For the text-containing cell, return its midpoint in (X, Y) coordinate format. 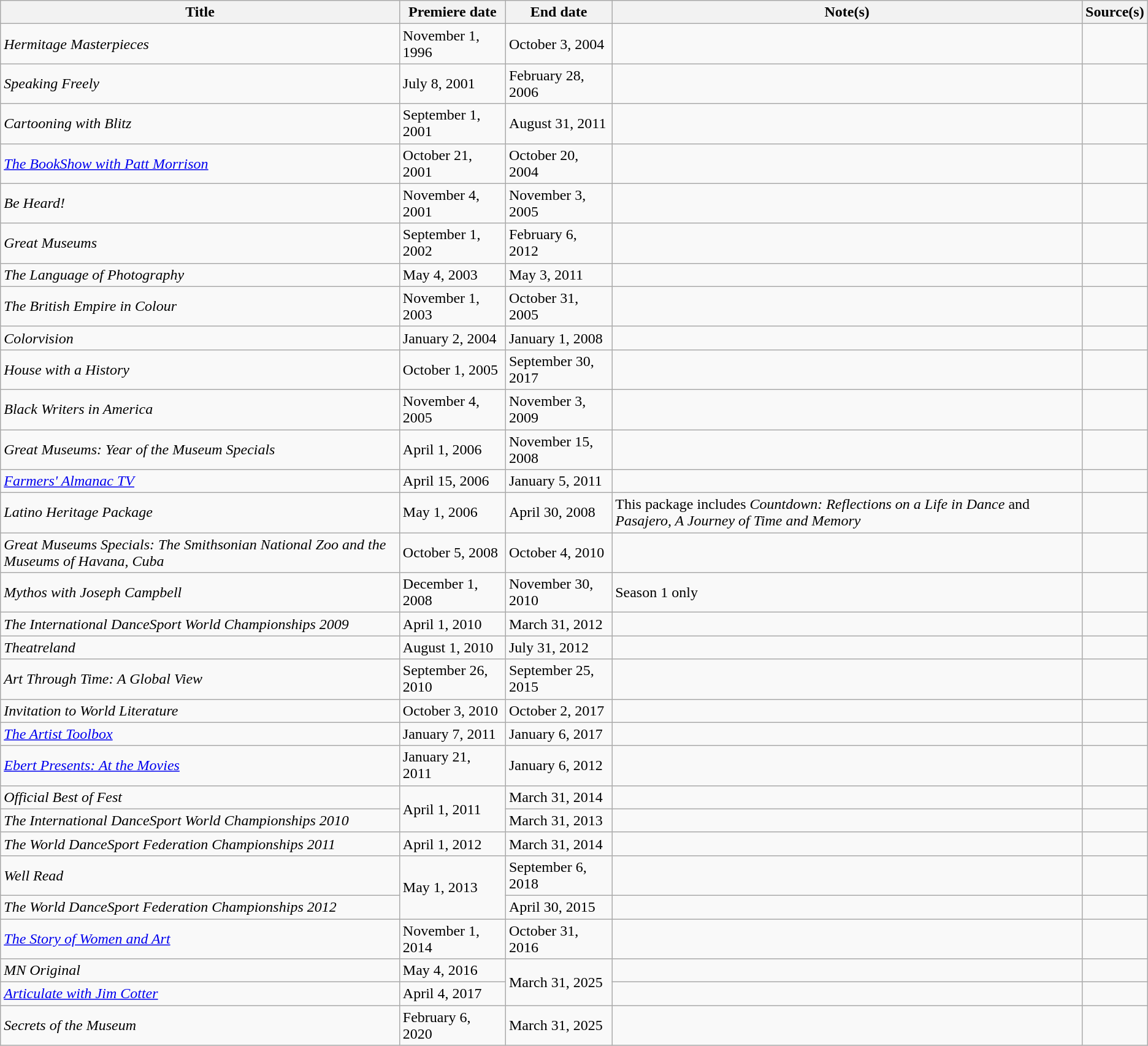
May 4, 2016 (453, 971)
The World DanceSport Federation Championships 2012 (200, 907)
Mythos with Joseph Campbell (200, 592)
April 1, 2011 (453, 809)
The British Empire in Colour (200, 307)
May 4, 2003 (453, 275)
Well Read (200, 876)
January 2, 2004 (453, 338)
The BookShow with Patt Morrison (200, 163)
April 1, 2006 (453, 449)
November 4, 2005 (453, 410)
September 1, 2002 (453, 243)
September 1, 2001 (453, 124)
September 6, 2018 (558, 876)
February 6, 2012 (558, 243)
Speaking Freely (200, 83)
October 3, 2004 (558, 44)
Farmers' Almanac TV (200, 481)
The World DanceSport Federation Championships 2011 (200, 844)
April 1, 2010 (453, 624)
August 1, 2010 (453, 647)
Premiere date (453, 12)
October 2, 2017 (558, 711)
Art Through Time: A Global View (200, 679)
The Language of Photography (200, 275)
End date (558, 12)
Note(s) (848, 12)
The Story of Women and Art (200, 938)
April 30, 2015 (558, 907)
January 6, 2017 (558, 734)
July 8, 2001 (453, 83)
January 7, 2011 (453, 734)
The International DanceSport World Championships 2009 (200, 624)
MN Original (200, 971)
March 31, 2012 (558, 624)
The International DanceSport World Championships 2010 (200, 820)
January 21, 2011 (453, 765)
This package includes Countdown: Reflections on a Life in Dance and Pasajero, A Journey of Time and Memory (848, 513)
May 1, 2013 (453, 887)
April 30, 2008 (558, 513)
November 1, 1996 (453, 44)
Secrets of the Museum (200, 1025)
February 28, 2006 (558, 83)
September 30, 2017 (558, 369)
January 6, 2012 (558, 765)
Great Museums: Year of the Museum Specials (200, 449)
October 3, 2010 (453, 711)
October 5, 2008 (453, 553)
House with a History (200, 369)
December 1, 2008 (453, 592)
Great Museums Specials: The Smithsonian National Zoo and the Museums of Havana, Cuba (200, 553)
November 1, 2014 (453, 938)
October 31, 2005 (558, 307)
Be Heard! (200, 204)
Hermitage Masterpieces (200, 44)
October 31, 2016 (558, 938)
September 26, 2010 (453, 679)
November 1, 2003 (453, 307)
Season 1 only (848, 592)
Latino Heritage Package (200, 513)
February 6, 2020 (453, 1025)
Source(s) (1115, 12)
May 1, 2006 (453, 513)
October 4, 2010 (558, 553)
January 5, 2011 (558, 481)
August 31, 2011 (558, 124)
November 3, 2009 (558, 410)
Title (200, 12)
Articulate with Jim Cotter (200, 994)
May 3, 2011 (558, 275)
November 4, 2001 (453, 204)
July 31, 2012 (558, 647)
November 15, 2008 (558, 449)
Colorvision (200, 338)
October 21, 2001 (453, 163)
Official Best of Fest (200, 797)
Cartooning with Blitz (200, 124)
April 1, 2012 (453, 844)
April 15, 2006 (453, 481)
October 1, 2005 (453, 369)
November 30, 2010 (558, 592)
The Artist Toolbox (200, 734)
Great Museums (200, 243)
November 3, 2005 (558, 204)
Ebert Presents: At the Movies (200, 765)
January 1, 2008 (558, 338)
Invitation to World Literature (200, 711)
March 31, 2013 (558, 820)
Theatreland (200, 647)
Black Writers in America (200, 410)
September 25, 2015 (558, 679)
October 20, 2004 (558, 163)
April 4, 2017 (453, 994)
